Search for the cell housing the specified text and yield its (X, Y) center coordinate. 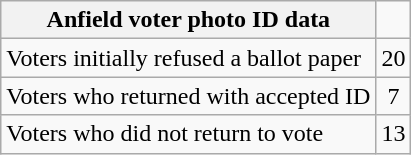
Voters who returned with accepted ID (188, 96)
20 (394, 58)
13 (394, 134)
Voters initially refused a ballot paper (188, 58)
Voters who did not return to vote (188, 134)
7 (394, 96)
Anfield voter photo ID data (188, 20)
